Provide the (X, Y) coordinate of the cell's center where the given text is located.  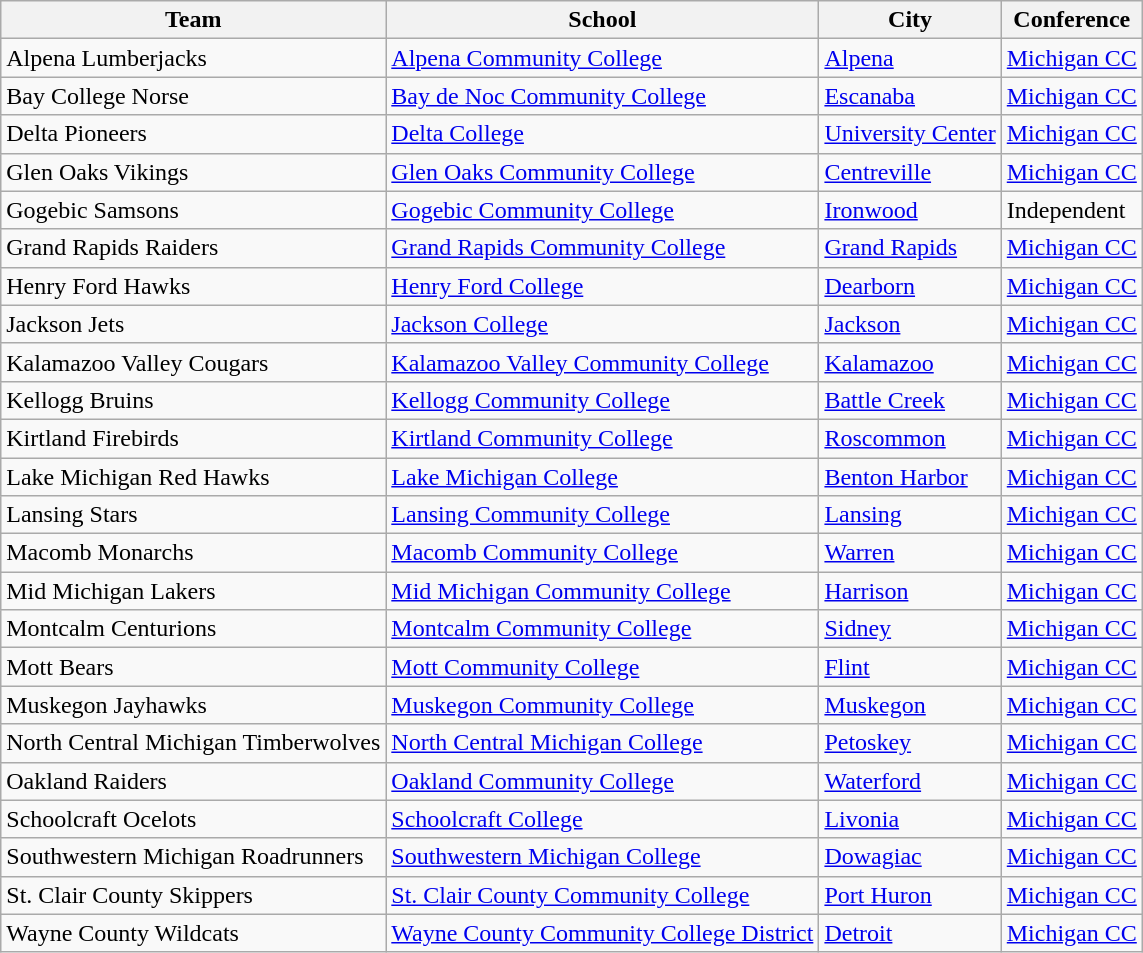
Gogebic Community College (602, 210)
Muskegon (910, 705)
Henry Ford College (602, 286)
Benton Harbor (910, 477)
Wayne County Community College District (602, 933)
North Central Michigan College (602, 743)
Bay College Norse (194, 96)
St. Clair County Skippers (194, 895)
Lake Michigan Red Hawks (194, 477)
Muskegon Community College (602, 705)
Bay de Noc Community College (602, 96)
Lansing Stars (194, 515)
Dearborn (910, 286)
Schoolcraft College (602, 819)
Conference (1072, 20)
Alpena (910, 58)
Mid Michigan Lakers (194, 591)
Alpena Lumberjacks (194, 58)
Ironwood (910, 210)
Independent (1072, 210)
Delta Pioneers (194, 134)
Kalamazoo Valley Cougars (194, 362)
Southwestern Michigan College (602, 857)
Kellogg Community College (602, 400)
Schoolcraft Ocelots (194, 819)
Grand Rapids (910, 248)
Escanaba (910, 96)
Lake Michigan College (602, 477)
Glen Oaks Vikings (194, 172)
Delta College (602, 134)
Lansing (910, 515)
Kellogg Bruins (194, 400)
St. Clair County Community College (602, 895)
Southwestern Michigan Roadrunners (194, 857)
University Center (910, 134)
Macomb Community College (602, 553)
Petoskey (910, 743)
Oakland Community College (602, 781)
Battle Creek (910, 400)
Centreville (910, 172)
Warren (910, 553)
Macomb Monarchs (194, 553)
Oakland Raiders (194, 781)
Mott Bears (194, 667)
Kalamazoo (910, 362)
School (602, 20)
Kirtland Firebirds (194, 438)
Harrison (910, 591)
Port Huron (910, 895)
Grand Rapids Community College (602, 248)
North Central Michigan Timberwolves (194, 743)
Waterford (910, 781)
Mid Michigan Community College (602, 591)
Wayne County Wildcats (194, 933)
Flint (910, 667)
Team (194, 20)
Kalamazoo Valley Community College (602, 362)
Grand Rapids Raiders (194, 248)
Livonia (910, 819)
Roscommon (910, 438)
Mott Community College (602, 667)
Montcalm Centurions (194, 629)
Sidney (910, 629)
Jackson College (602, 324)
Glen Oaks Community College (602, 172)
Jackson Jets (194, 324)
Dowagiac (910, 857)
City (910, 20)
Alpena Community College (602, 58)
Muskegon Jayhawks (194, 705)
Jackson (910, 324)
Gogebic Samsons (194, 210)
Montcalm Community College (602, 629)
Detroit (910, 933)
Kirtland Community College (602, 438)
Henry Ford Hawks (194, 286)
Lansing Community College (602, 515)
